Extract the [X, Y] coordinate from the center of the cell holding the provided text.  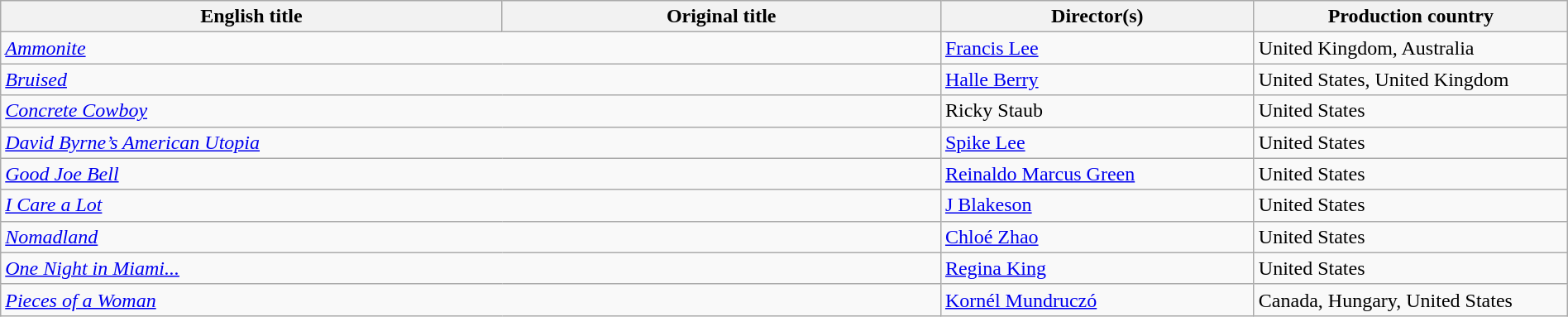
English title [251, 17]
One Night in Miami... [471, 268]
Concrete Cowboy [471, 111]
Pieces of a Woman [471, 300]
Kornél Mundruczó [1097, 300]
Ammonite [471, 48]
Good Joe Bell [471, 174]
David Byrne’s American Utopia [471, 142]
Bruised [471, 79]
Original title [721, 17]
Spike Lee [1097, 142]
Production country [1411, 17]
Reinaldo Marcus Green [1097, 174]
United Kingdom, Australia [1411, 48]
Ricky Staub [1097, 111]
J Blakeson [1097, 205]
Director(s) [1097, 17]
Canada, Hungary, United States [1411, 300]
Regina King [1097, 268]
Nomadland [471, 237]
United States, United Kingdom [1411, 79]
Chloé Zhao [1097, 237]
Francis Lee [1097, 48]
I Care a Lot [471, 205]
Halle Berry [1097, 79]
